Output the [x, y] coordinate of the center of the cell containing the given text.  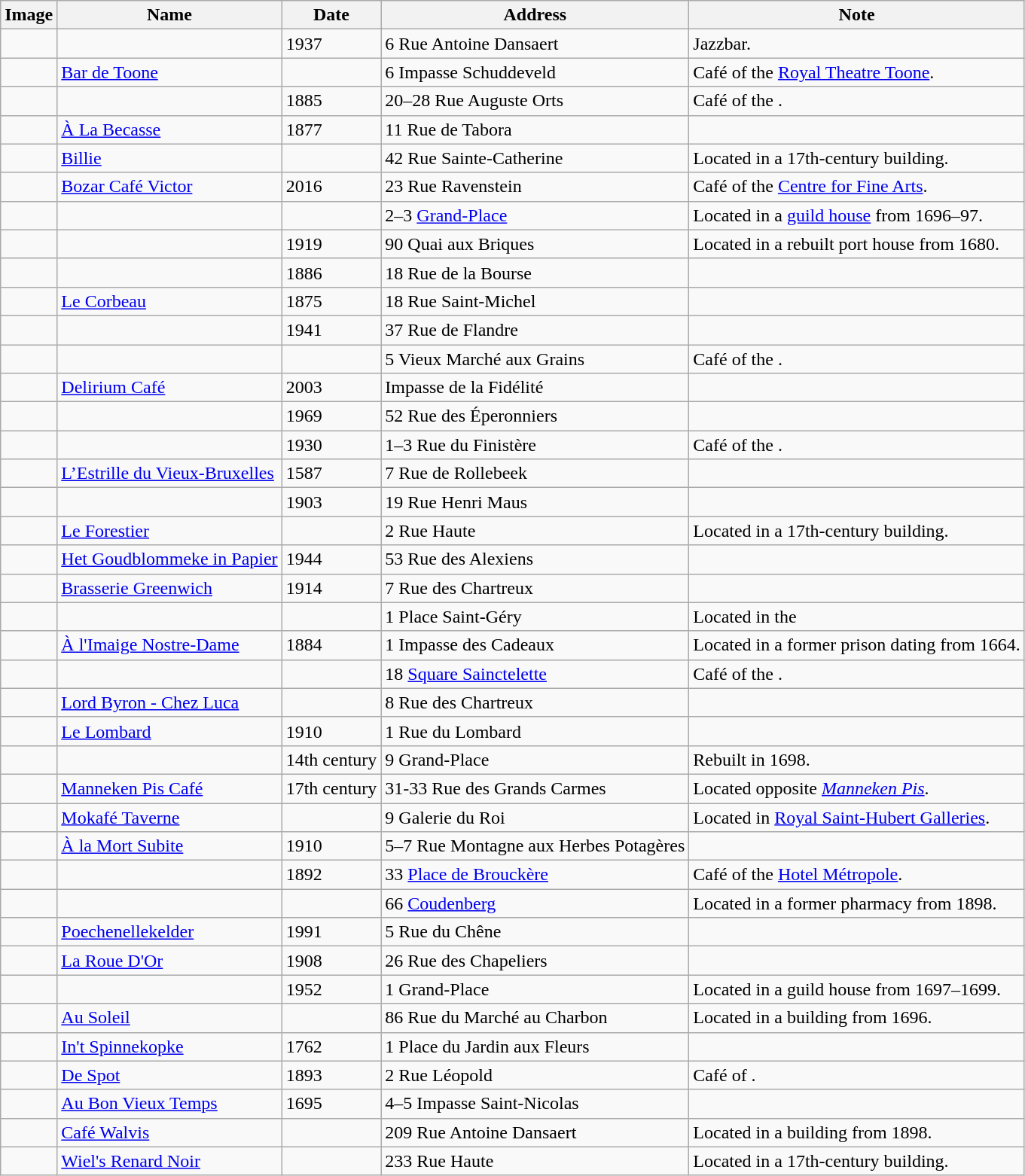
1991 [331, 932]
1930 [331, 445]
5 Vieux Marché aux Grains [535, 359]
Image [29, 15]
11 Rue de Tabora [535, 129]
1587 [331, 474]
Located in a rebuilt port house from 1680. [857, 244]
23 Rue Ravenstein [535, 187]
1969 [331, 416]
Located in a former pharmacy from 1898. [857, 903]
42 Rue Sainte-Catherine [535, 158]
6 Impasse Schuddeveld [535, 72]
Le Forestier [169, 531]
Au Bon Vieux Temps [169, 1104]
Poechenellekelder [169, 932]
Bozar Café Victor [169, 187]
37 Rue de Flandre [535, 330]
1941 [331, 330]
4–5 Impasse Saint-Nicolas [535, 1104]
Café of . [857, 1075]
1914 [331, 588]
209 Rue Antoine Dansaert [535, 1132]
Located in the [857, 617]
1875 [331, 301]
14th century [331, 760]
Mokafé Taverne [169, 817]
Name [169, 15]
1944 [331, 559]
53 Rue des Alexiens [535, 559]
7 Rue des Chartreux [535, 588]
Wiel's Renard Noir [169, 1161]
Located in a building from 1696. [857, 1018]
2016 [331, 187]
Au Soleil [169, 1018]
Café of the Royal Theatre Toone. [857, 72]
Located in Royal Saint-Hubert Galleries. [857, 817]
Located in a guild house from 1697–1699. [857, 989]
Bar de Toone [169, 72]
1908 [331, 961]
Lord Byron - Chez Luca [169, 702]
19 Rue Henri Maus [535, 502]
Located in a former prison dating from 1664. [857, 645]
2003 [331, 388]
1937 [331, 44]
1 Place du Jardin aux Fleurs [535, 1047]
66 Coudenberg [535, 903]
Rebuilt in 1698. [857, 760]
1877 [331, 129]
Date [331, 15]
Le Corbeau [169, 301]
7 Rue de Rollebeek [535, 474]
1892 [331, 875]
1 Impasse des Cadeaux [535, 645]
18 Square Sainctelette [535, 674]
86 Rue du Marché au Charbon [535, 1018]
La Roue D'Or [169, 961]
Jazzbar. [857, 44]
20–28 Rue Auguste Orts [535, 101]
33 Place de Brouckère [535, 875]
1885 [331, 101]
18 Rue Saint-Michel [535, 301]
1 Place Saint-Géry [535, 617]
1886 [331, 273]
Impasse de la Fidélité [535, 388]
31-33 Rue des Grands Carmes [535, 788]
5 Rue du Chêne [535, 932]
17th century [331, 788]
52 Rue des Éperonniers [535, 416]
Delirium Café [169, 388]
90 Quai aux Briques [535, 244]
2 Rue Léopold [535, 1075]
Located opposite Manneken Pis. [857, 788]
Manneken Pis Café [169, 788]
Address [535, 15]
1695 [331, 1104]
Café Walvis [169, 1132]
Café of the Centre for Fine Arts. [857, 187]
8 Rue des Chartreux [535, 702]
À La Becasse [169, 129]
Located in a building from 1898. [857, 1132]
Le Lombard [169, 731]
À l'Imaige Nostre-Dame [169, 645]
Billie [169, 158]
1893 [331, 1075]
Café of the Hotel Métropole. [857, 875]
Brasserie Greenwich [169, 588]
9 Grand-Place [535, 760]
Located in a guild house from 1696–97. [857, 215]
1884 [331, 645]
1 Rue du Lombard [535, 731]
À la Mort Subite [169, 846]
De Spot [169, 1075]
1903 [331, 502]
1762 [331, 1047]
26 Rue des Chapeliers [535, 961]
1 Grand-Place [535, 989]
2–3 Grand-Place [535, 215]
9 Galerie du Roi [535, 817]
1952 [331, 989]
In't Spinnekopke [169, 1047]
2 Rue Haute [535, 531]
Note [857, 15]
1919 [331, 244]
18 Rue de la Bourse [535, 273]
6 Rue Antoine Dansaert [535, 44]
1–3 Rue du Finistère [535, 445]
233 Rue Haute [535, 1161]
5–7 Rue Montagne aux Herbes Potagères [535, 846]
L’Estrille du Vieux-Bruxelles [169, 474]
Het Goudblommeke in Papier [169, 559]
